Locate the cell with the specified text and output its [x, y] center coordinate. 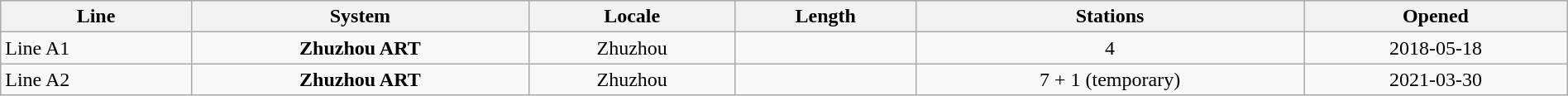
Line A2 [96, 79]
2021-03-30 [1436, 79]
7 + 1 (temporary) [1110, 79]
2018-05-18 [1436, 48]
Line [96, 17]
4 [1110, 48]
Locale [632, 17]
System [360, 17]
Length [825, 17]
Opened [1436, 17]
Stations [1110, 17]
Line A1 [96, 48]
